Output the (x, y) coordinate of the center of the cell containing the given text.  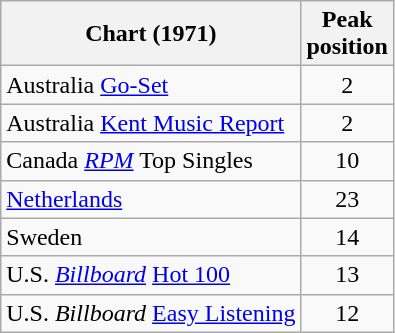
Peakposition (347, 34)
Netherlands (151, 199)
14 (347, 237)
Chart (1971) (151, 34)
12 (347, 313)
Australia Go-Set (151, 85)
23 (347, 199)
Australia Kent Music Report (151, 123)
Sweden (151, 237)
Canada RPM Top Singles (151, 161)
10 (347, 161)
13 (347, 275)
U.S. Billboard Easy Listening (151, 313)
U.S. Billboard Hot 100 (151, 275)
